Scan for the cell matching the given text and deliver its (X, Y) coordinate at center. 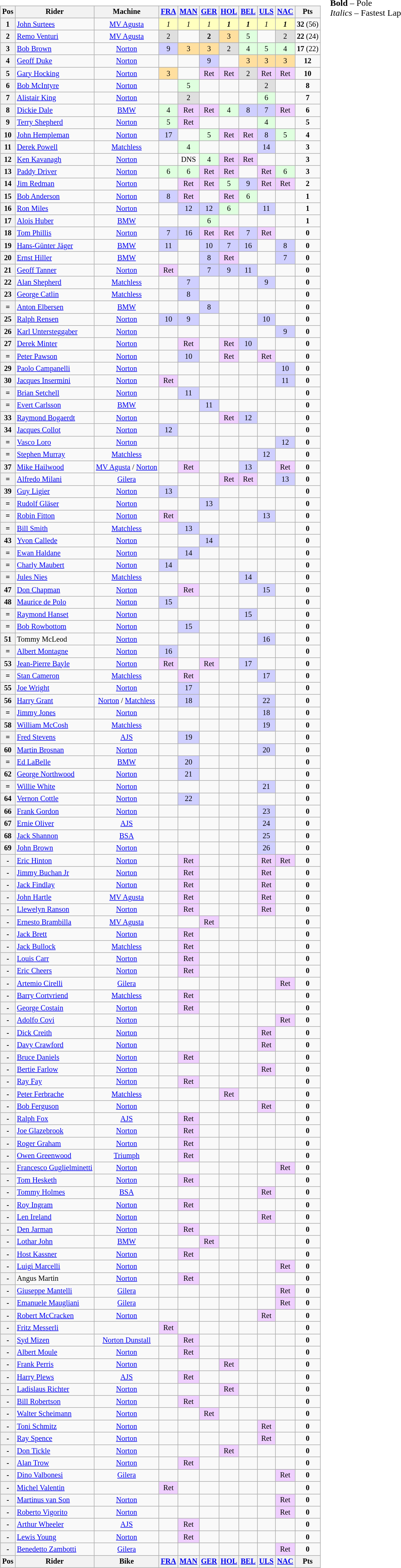
John Brown (54, 848)
Raymond Bogaerdt (54, 418)
Robin Fitton (54, 516)
69 (8, 848)
43 (8, 541)
Mike Hailwood (54, 467)
Bruce Daniels (54, 1057)
Alan Trow (54, 1463)
Peter Ferbrache (54, 1094)
67 (8, 824)
Jean-Pierre Bayle (54, 664)
Ernesto Brambilla (54, 922)
Maurice de Polo (54, 602)
John Surtees (54, 24)
Dino Valbonesi (54, 1476)
George Northwood (54, 774)
Jack Brett (54, 934)
Roger Graham (54, 1143)
62 (8, 774)
Bob Ferguson (54, 1106)
Jim Redman (54, 184)
29 (8, 369)
Derek Powell (54, 147)
33 (8, 418)
Martin Brosnan (54, 750)
Len Ireland (54, 1217)
Paddy Driver (54, 172)
Artemio Cirelli (54, 983)
Triumph (127, 1156)
Giuseppe Mantelli (54, 1291)
Tom Hesketh (54, 1180)
Ralph Fox (54, 1119)
Remo Venturi (54, 37)
Albert Montagne (54, 652)
MV Agusta / Norton (127, 467)
Jules Nies (54, 578)
Jacques Insermini (54, 381)
Terry Shepherd (54, 123)
Willie White (54, 787)
Harry Grant (54, 701)
Ernst Hiller (54, 258)
Syd Mizen (54, 1340)
Joe Wright (54, 688)
Machine (127, 12)
Alistair King (54, 98)
Robert McCracken (54, 1315)
Bob Anderson (54, 196)
Paolo Campanelli (54, 369)
Toni Schmitz (54, 1426)
53 (8, 664)
Bob Brown (54, 49)
Roy Ingram (54, 1205)
17 (22) (308, 49)
Hans-Günter Jäger (54, 246)
Bob Rowbottom (54, 627)
Alan Shepherd (54, 282)
Bob McIntyre (54, 86)
58 (8, 725)
39 (8, 491)
Stephen Murray (54, 455)
Bill Smith (54, 528)
Roberto Vigorito (54, 1512)
Raymond Hanset (54, 615)
Tom Phillis (54, 233)
Ed LaBelle (54, 762)
Bertie Farlow (54, 1070)
Bill Robertson (54, 1402)
Eric Hinton (54, 861)
Evert Carlsson (54, 406)
Alfredo Milani (54, 479)
Lothar John (54, 1242)
Anton Elbersen (54, 307)
Ernie Oliver (54, 824)
Frank Perris (54, 1365)
Lewis Young (54, 1537)
George Costain (54, 1008)
Guy Ligier (54, 491)
Alois Huber (54, 221)
Don Tickle (54, 1451)
24 (267, 824)
Adolfo Covi (54, 1020)
Ron Miles (54, 209)
Arthur Wheeler (54, 1525)
Ray Spence (54, 1439)
Francesco Guglielminetti (54, 1168)
Stan Cameron (54, 676)
51 (8, 639)
Davy Crawford (54, 1045)
Walter Scheimann (54, 1414)
Derek Minter (54, 344)
DNS (188, 160)
John Hempleman (54, 135)
32 (56) (308, 24)
Jimmy Buchan Jr (54, 873)
Martinus van Son (54, 1500)
Don Chapman (54, 590)
Dick Creith (54, 1033)
John Hartle (54, 897)
34 (8, 430)
60 (8, 750)
Jack Shannon (54, 836)
William McCosh (54, 725)
Ladislaus Richter (54, 1389)
Fred Stevens (54, 737)
Fritz Messerli (54, 1328)
Owen Greenwood (54, 1156)
Norton / Matchless (127, 701)
Jack Findlay (54, 885)
30 (8, 381)
68 (8, 836)
Joe Glazebrook (54, 1131)
Rudolf Gläser (54, 504)
Ray Fay (54, 1082)
27 (8, 344)
Llewelyn Ranson (54, 910)
Albert Moule (54, 1352)
Emanuele Maugliani (54, 1303)
66 (8, 811)
Vernon Cottle (54, 799)
Louis Carr (54, 959)
37 (8, 467)
Geoff Duke (54, 61)
Karl Untersteggaber (54, 332)
48 (8, 602)
Gary Hocking (54, 73)
Dickie Dale (54, 110)
22 (24) (308, 37)
Peter Pawson (54, 356)
Ken Kavanagh (54, 160)
Charly Maubert (54, 565)
47 (8, 590)
56 (8, 701)
Den Jarman (54, 1230)
Bike (127, 1561)
Vasco Loro (54, 443)
Ralph Rensen (54, 319)
Luigi Marcelli (54, 1267)
Michel Valentin (54, 1488)
Norton Dunstall (127, 1340)
Brian Setchell (54, 393)
George Catlin (54, 295)
Jacques Collot (54, 430)
Jack Bullock (54, 947)
Barry Cortvriend (54, 996)
Jimmy Jones (54, 713)
Geoff Tanner (54, 270)
Ewan Haldane (54, 553)
Tommy McLeod (54, 639)
Tommy Holmes (54, 1193)
55 (8, 688)
Frank Gordon (54, 811)
64 (8, 799)
Benedetto Zambotti (54, 1549)
Host Kassner (54, 1254)
Harry Plews (54, 1377)
Yvon Callede (54, 541)
Eric Cheers (54, 971)
Angus Martin (54, 1279)
